For the text-containing cell, return its midpoint in [X, Y] coordinate format. 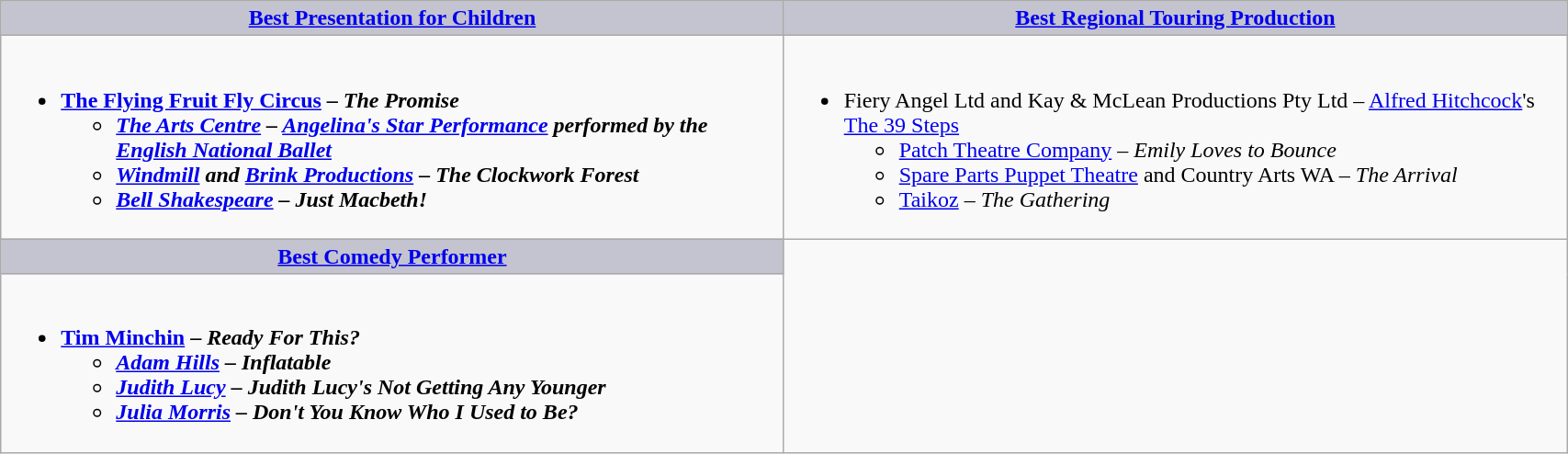
Best Regional Touring Production [1175, 18]
Best Comedy Performer [392, 256]
Best Presentation for Children [392, 18]
